Find where the given text appears and provide that cell's center as [X, Y] coordinate. 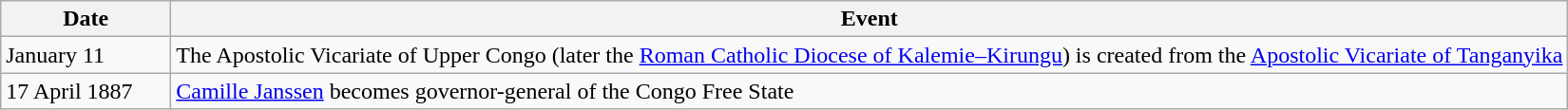
Date [86, 19]
Event [870, 19]
Camille Janssen becomes governor-general of the Congo Free State [870, 91]
January 11 [86, 55]
The Apostolic Vicariate of Upper Congo (later the Roman Catholic Diocese of Kalemie–Kirungu) is created from the Apostolic Vicariate of Tanganyika [870, 55]
17 April 1887 [86, 91]
